Capture the cell that displays the provided text and extract its (X, Y) central coordinate. 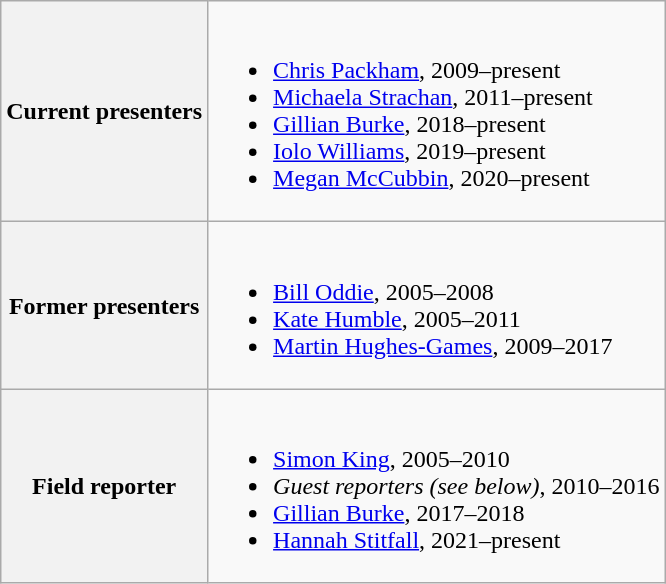
Simon King, 2005–2010Guest reporters (see below), 2010–2016Gillian Burke, 2017–2018Hannah Stitfall, 2021–present (436, 486)
Field reporter (104, 486)
Bill Oddie, 2005–2008Kate Humble, 2005–2011Martin Hughes-Games, 2009–2017 (436, 306)
Chris Packham, 2009–presentMichaela Strachan, 2011–presentGillian Burke, 2018–presentIolo Williams, 2019–presentMegan McCubbin, 2020–present (436, 112)
Former presenters (104, 306)
Current presenters (104, 112)
